Pinpoint the cell where the given text exists, returning its [X, Y] midpoint coordinate. 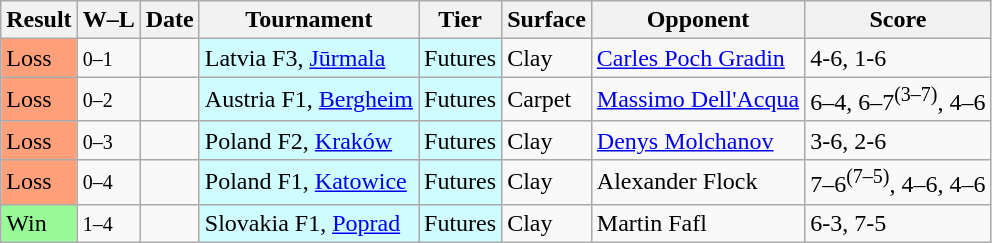
Poland F2, Kraków [308, 140]
Carpet [547, 100]
3-6, 2-6 [898, 140]
1–4 [108, 223]
6-3, 7-5 [898, 223]
Tier [460, 20]
0–4 [108, 182]
Martin Fafl [698, 223]
Slovakia F1, Poprad [308, 223]
Alexander Flock [698, 182]
Date [170, 20]
Score [898, 20]
Opponent [698, 20]
W–L [108, 20]
0–2 [108, 100]
6–4, 6–7(3–7), 4–6 [898, 100]
4-6, 1-6 [898, 58]
Massimo Dell'Acqua [698, 100]
Latvia F3, Jūrmala [308, 58]
0–3 [108, 140]
0–1 [108, 58]
Surface [547, 20]
Austria F1, Bergheim [308, 100]
Win [39, 223]
Denys Molchanov [698, 140]
Tournament [308, 20]
Poland F1, Katowice [308, 182]
Carles Poch Gradin [698, 58]
Result [39, 20]
7–6(7–5), 4–6, 4–6 [898, 182]
